Identify which cell holds the provided text, then report its (X, Y) central coordinate. 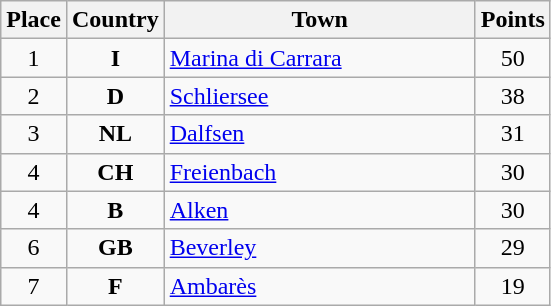
Alken (320, 210)
6 (34, 248)
NL (115, 134)
2 (34, 96)
Country (115, 20)
GB (115, 248)
B (115, 210)
7 (34, 286)
50 (512, 58)
F (115, 286)
Freienbach (320, 172)
31 (512, 134)
Town (320, 20)
I (115, 58)
Dalfsen (320, 134)
Place (34, 20)
19 (512, 286)
Points (512, 20)
29 (512, 248)
CH (115, 172)
Schliersee (320, 96)
Beverley (320, 248)
38 (512, 96)
Marina di Carrara (320, 58)
3 (34, 134)
1 (34, 58)
Ambarès (320, 286)
D (115, 96)
